Return the [x, y] coordinate for the center point of the cell that contains the specified text.  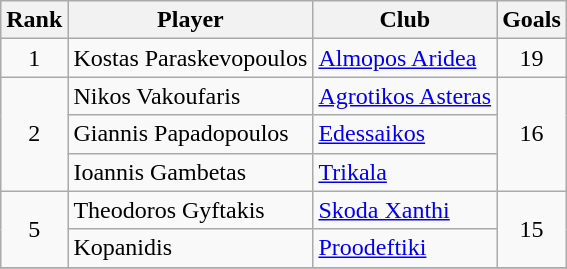
Rank [34, 20]
Proodeftiki [405, 248]
16 [532, 134]
Agrotikos Asteras [405, 96]
Almopos Aridea [405, 58]
Ioannis Gambetas [190, 172]
Nikos Vakoufaris [190, 96]
Edessaikos [405, 134]
5 [34, 229]
Theodoros Gyftakis [190, 210]
Giannis Papadopoulos [190, 134]
Kostas Paraskevopoulos [190, 58]
Club [405, 20]
15 [532, 229]
Player [190, 20]
Skoda Xanthi [405, 210]
19 [532, 58]
1 [34, 58]
2 [34, 134]
Goals [532, 20]
Kopanidis [190, 248]
Trikala [405, 172]
